Output the [x, y] coordinate of the center of the cell containing the given text.  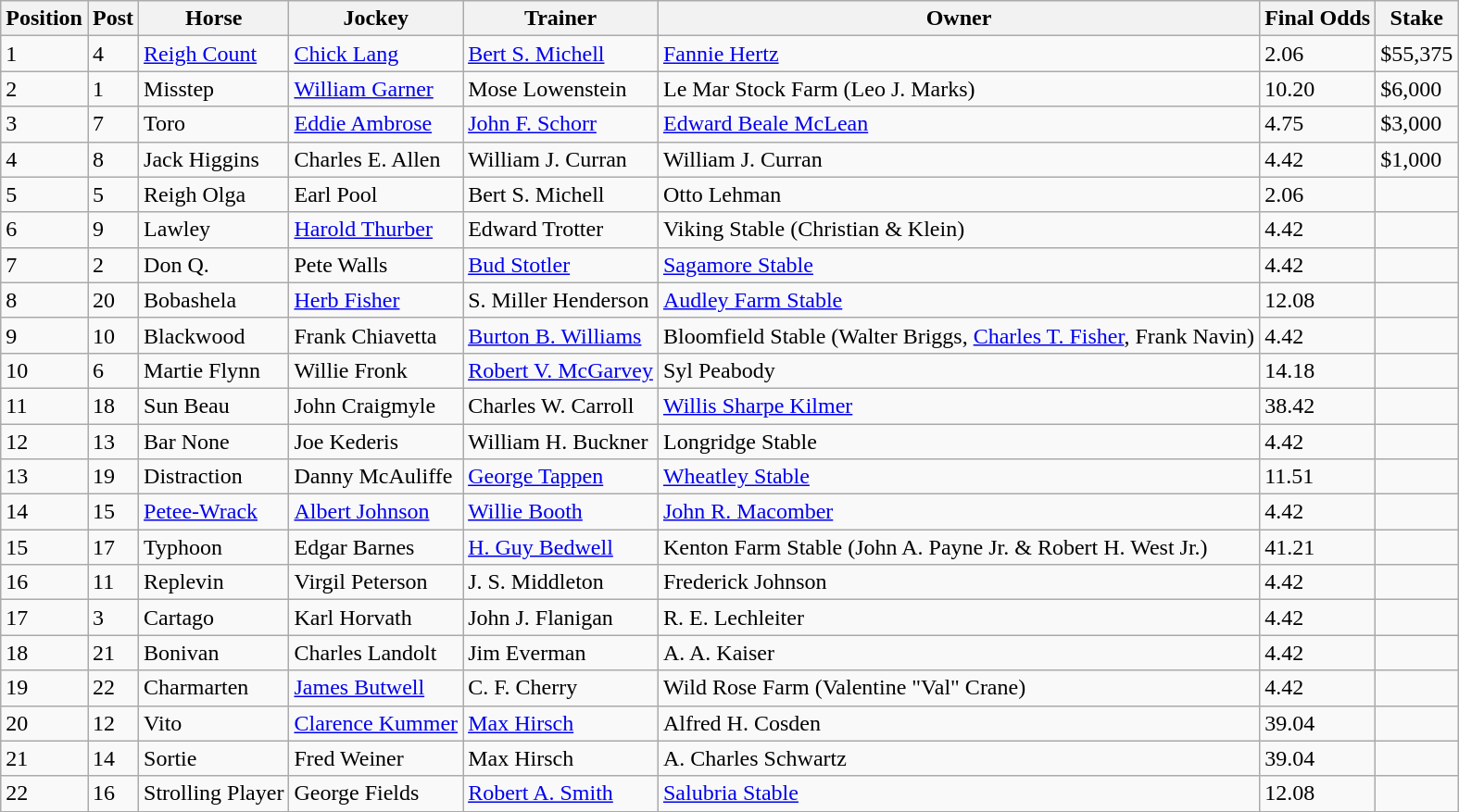
Stake [1417, 19]
Danny McAuliffe [376, 477]
Frank Chiavetta [376, 335]
Earl Pool [376, 194]
Pete Walls [376, 265]
Syl Peabody [958, 370]
Charles Landolt [376, 653]
Mose Lowenstein [561, 89]
Robert V. McGarvey [561, 370]
Bud Stotler [561, 265]
Horse [214, 19]
Sun Beau [214, 406]
Audley Farm Stable [958, 300]
Kenton Farm Stable (John A. Payne Jr. & Robert H. West Jr.) [958, 547]
Edgar Barnes [376, 547]
Post [113, 19]
J. S. Middleton [561, 582]
38.42 [1317, 406]
A. A. Kaiser [958, 653]
11.51 [1317, 477]
Bonivan [214, 653]
41.21 [1317, 547]
Petee-Wrack [214, 512]
Chick Lang [376, 54]
$3,000 [1417, 124]
John J. Flanigan [561, 618]
Bloomfield Stable (Walter Briggs, Charles T. Fisher, Frank Navin) [958, 335]
Eddie Ambrose [376, 124]
Distraction [214, 477]
Lawley [214, 230]
Martie Flynn [214, 370]
$1,000 [1417, 159]
Edward Trotter [561, 230]
Frederick Johnson [958, 582]
Strolling Player [214, 793]
James Butwell [376, 688]
Bobashela [214, 300]
Bar None [214, 442]
Virgil Peterson [376, 582]
William Garner [376, 89]
Robert A. Smith [561, 793]
Otto Lehman [958, 194]
C. F. Cherry [561, 688]
William H. Buckner [561, 442]
Edward Beale McLean [958, 124]
Toro [214, 124]
Wheatley Stable [958, 477]
John R. Macomber [958, 512]
Albert Johnson [376, 512]
Fred Weiner [376, 758]
Willie Fronk [376, 370]
$6,000 [1417, 89]
A. Charles Schwartz [958, 758]
Fannie Hertz [958, 54]
Clarence Kummer [376, 723]
R. E. Lechleiter [958, 618]
Owner [958, 19]
Charles W. Carroll [561, 406]
John F. Schorr [561, 124]
S. Miller Henderson [561, 300]
Jim Everman [561, 653]
Burton B. Williams [561, 335]
Willie Booth [561, 512]
Charles E. Allen [376, 159]
Longridge Stable [958, 442]
H. Guy Bedwell [561, 547]
Trainer [561, 19]
10.20 [1317, 89]
$55,375 [1417, 54]
Don Q. [214, 265]
Misstep [214, 89]
Le Mar Stock Farm (Leo J. Marks) [958, 89]
Typhoon [214, 547]
Replevin [214, 582]
Jockey [376, 19]
Position [44, 19]
Sortie [214, 758]
Cartago [214, 618]
14.18 [1317, 370]
Charmarten [214, 688]
Final Odds [1317, 19]
John Craigmyle [376, 406]
Harold Thurber [376, 230]
George Fields [376, 793]
Karl Horvath [376, 618]
Vito [214, 723]
Salubria Stable [958, 793]
Viking Stable (Christian & Klein) [958, 230]
Jack Higgins [214, 159]
Alfred H. Cosden [958, 723]
George Tappen [561, 477]
Reigh Olga [214, 194]
Sagamore Stable [958, 265]
Blackwood [214, 335]
Joe Kederis [376, 442]
Reigh Count [214, 54]
4.75 [1317, 124]
Willis Sharpe Kilmer [958, 406]
Herb Fisher [376, 300]
Wild Rose Farm (Valentine "Val" Crane) [958, 688]
